From the cell containing the given text, extract its center point as [X, Y] coordinate. 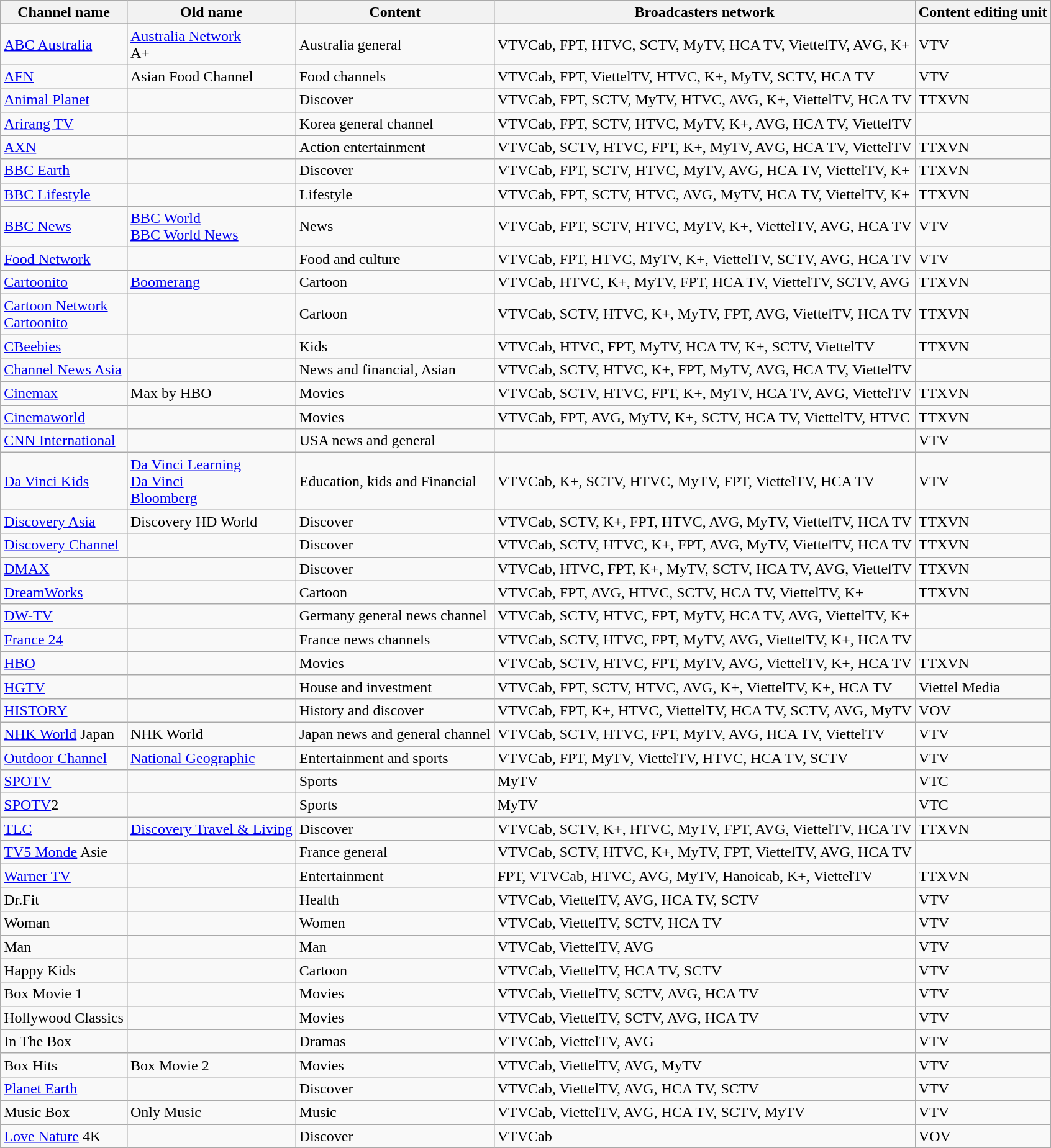
News [395, 226]
House and investment [395, 687]
Love Nature 4K [64, 1136]
AFN [64, 76]
VTVCab, ViettelTV, HCA TV, SCTV [704, 970]
Channel name [64, 12]
Animal Planet [64, 100]
History and discover [395, 710]
Woman [64, 923]
VTVCab, SCTV, K+, HTVC, MyTV, FPT, AVG, ViettelTV, HCA TV [704, 829]
France 24 [64, 640]
Old name [211, 12]
VTVCab, SCTV, HTVC, K+, MyTV, FPT, ViettelTV, AVG, HCA TV [704, 852]
Lifestyle [395, 194]
VTVCab, SCTV, HTVC, FPT, K+, MyTV, AVG, HCA TV, ViettelTV [704, 147]
Happy Kids [64, 970]
VTVCab, HTVC, K+, MyTV, FPT, HCA TV, ViettelTV, SCTV, AVG [704, 282]
Australia general [395, 45]
VTVCab, ViettelTV, SCTV, HCA TV [704, 923]
BBC Earth [64, 171]
Australia NetworkA+ [211, 45]
AXN [64, 147]
Viettel Media [983, 687]
Food and culture [395, 258]
Cartoon NetworkCartoonito [64, 314]
Kids [395, 346]
Asian Food Channel [211, 76]
VTVCab, FPT, HTVC, MyTV, K+, ViettelTV, SCTV, AVG, HCA TV [704, 258]
Hollywood Classics [64, 1018]
National Geographic [211, 758]
BBC Lifestyle [64, 194]
VTVCab, SCTV, K+, FPT, HTVC, AVG, MyTV, ViettelTV, HCA TV [704, 522]
VTVCab, SCTV, HTVC, K+, FPT, AVG, MyTV, ViettelTV, HCA TV [704, 545]
Content editing unit [983, 12]
VTVCab, FPT, K+, HTVC, ViettelTV, HCA TV, SCTV, AVG, MyTV [704, 710]
Max by HBO [211, 394]
VTVCab, SCTV, HTVC, FPT, MyTV, HCA TV, AVG, ViettelTV, K+ [704, 616]
VTVCab, ViettelTV, AVG, HCA TV, SCTV, MyTV [704, 1112]
Content [395, 12]
Discovery Travel & Living [211, 829]
VTVCab, FPT, AVG, HTVC, SCTV, HCA TV, ViettelTV, K+ [704, 592]
TLC [64, 829]
VTVCab, FPT, MyTV, ViettelTV, HTVC, HCA TV, SCTV [704, 758]
VTVCab, SCTV, HTVC, FPT, K+, MyTV, HCA TV, AVG, ViettelTV [704, 394]
VTVCab, FPT, HTVC, SCTV, MyTV, HCA TV, ViettelTV, AVG, K+ [704, 45]
Health [395, 900]
Discovery HD World [211, 522]
Food channels [395, 76]
BBC News [64, 226]
Box Movie 1 [64, 994]
Cinemax [64, 394]
VTVCab, FPT, SCTV, HTVC, MyTV, K+, ViettelTV, AVG, HCA TV [704, 226]
VTVCab, FPT, SCTV, HTVC, MyTV, K+, AVG, HCA TV, ViettelTV [704, 124]
Entertainment and sports [395, 758]
SPOTV [64, 782]
CBeebies [64, 346]
VTVCab, SCTV, HTVC, K+, FPT, MyTV, AVG, HCA TV, ViettelTV [704, 370]
Music Box [64, 1112]
Boomerang [211, 282]
VTVCab, FPT, SCTV, MyTV, HTVC, AVG, K+, ViettelTV, HCA TV [704, 100]
Music [395, 1112]
DMAX [64, 569]
Dr.Fit [64, 900]
Arirang TV [64, 124]
Japan news and general channel [395, 734]
France news channels [395, 640]
VTVCab, K+, SCTV, HTVC, MyTV, FPT, ViettelTV, HCA TV [704, 481]
HGTV [64, 687]
Germany general news channel [395, 616]
Outdoor Channel [64, 758]
VTVCab, FPT, ViettelTV, HTVC, K+, MyTV, SCTV, HCA TV [704, 76]
Da Vinci Kids [64, 481]
VTVCab, HTVC, FPT, K+, MyTV, SCTV, HCA TV, AVG, ViettelTV [704, 569]
Box Hits [64, 1065]
Education, kids and Financial [395, 481]
VTVCab, FPT, AVG, MyTV, K+, SCTV, HCA TV, ViettelTV, HTVC [704, 417]
CNN International [64, 441]
VTVCab, FPT, SCTV, HTVC, AVG, MyTV, HCA TV, ViettelTV, K+ [704, 194]
Women [395, 923]
Food Network [64, 258]
Cinemaworld [64, 417]
DreamWorks [64, 592]
Planet Earth [64, 1088]
VTVCab, FPT, SCTV, HTVC, AVG, K+, ViettelTV, K+, HCA TV [704, 687]
VTVCab, FPT, SCTV, HTVC, MyTV, AVG, HCA TV, ViettelTV, K+ [704, 171]
Channel News Asia [64, 370]
In The Box [64, 1041]
USA news and general [395, 441]
News and financial, Asian [395, 370]
Box Movie 2 [211, 1065]
FPT, VTVCab, HTVC, AVG, MyTV, Hanoicab, K+, ViettelTV [704, 876]
NHK World Japan [64, 734]
ABC Australia [64, 45]
VTVCab, HTVC, FPT, MyTV, HCA TV, K+, SCTV, ViettelTV [704, 346]
Action entertainment [395, 147]
Discovery Channel [64, 545]
VTVCab, ViettelTV, AVG, MyTV [704, 1065]
TV5 Monde Asie [64, 852]
HBO [64, 663]
Dramas [395, 1041]
BBC World BBC World News [211, 226]
Da Vinci Learning Da Vinci Bloomberg [211, 481]
VTVCab [704, 1136]
Entertainment [395, 876]
VTVCab, SCTV, HTVC, K+, MyTV, FPT, AVG, ViettelTV, HCA TV [704, 314]
Broadcasters network [704, 12]
Warner TV [64, 876]
France general [395, 852]
VTVCab, SCTV, HTVC, FPT, MyTV, AVG, HCA TV, ViettelTV [704, 734]
Korea general channel [395, 124]
Cartoonito [64, 282]
SPOTV2 [64, 805]
HISTORY [64, 710]
Discovery Asia [64, 522]
NHK World [211, 734]
DW-TV [64, 616]
Only Music [211, 1112]
